From the cell containing the given text, extract its center point as [x, y] coordinate. 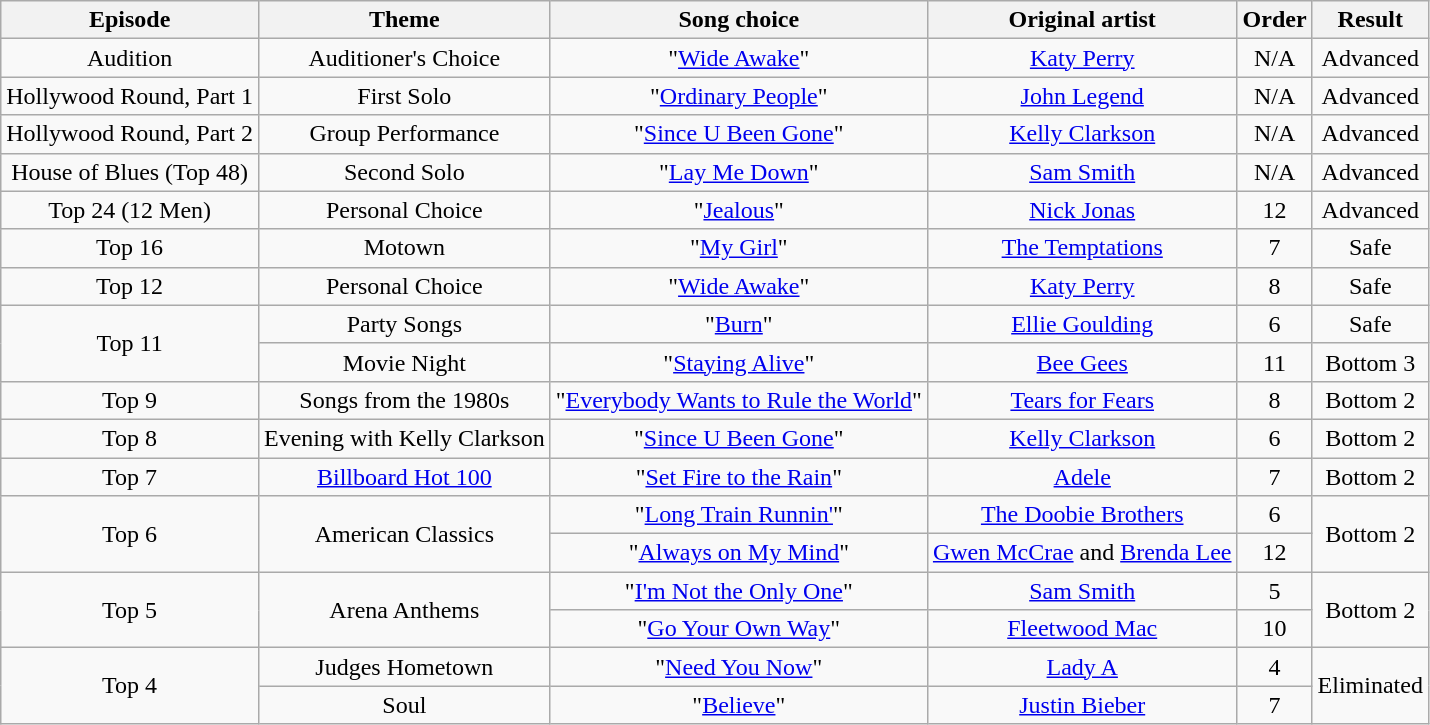
John Legend [1082, 96]
Audition [130, 58]
Auditioner's Choice [404, 58]
Evening with Kelly Clarkson [404, 438]
Hollywood Round, Part 2 [130, 134]
Bottom 3 [1370, 362]
The Temptations [1082, 248]
"Set Fire to the Rain" [738, 477]
"Always on My Mind" [738, 553]
Top 12 [130, 286]
Bee Gees [1082, 362]
10 [1274, 629]
Order [1274, 20]
Arena Anthems [404, 610]
Nick Jonas [1082, 210]
4 [1274, 667]
First Solo [404, 96]
The Doobie Brothers [1082, 515]
Top 6 [130, 534]
"Everybody Wants to Rule the World" [738, 400]
Song choice [738, 20]
Tears for Fears [1082, 400]
"Go Your Own Way" [738, 629]
American Classics [404, 534]
Gwen McCrae and Brenda Lee [1082, 553]
"I'm Not the Only One" [738, 591]
Adele [1082, 477]
Lady A [1082, 667]
Group Performance [404, 134]
Top 11 [130, 343]
Party Songs [404, 324]
Top 9 [130, 400]
"Need You Now" [738, 667]
Top 16 [130, 248]
"My Girl" [738, 248]
Second Solo [404, 172]
Original artist [1082, 20]
Top 7 [130, 477]
"Ordinary People" [738, 96]
Fleetwood Mac [1082, 629]
"Burn" [738, 324]
Soul [404, 705]
11 [1274, 362]
Ellie Goulding [1082, 324]
"Jealous" [738, 210]
Top 8 [130, 438]
Songs from the 1980s [404, 400]
5 [1274, 591]
"Staying Alive" [738, 362]
Episode [130, 20]
Result [1370, 20]
Justin Bieber [1082, 705]
Movie Night [404, 362]
Eliminated [1370, 686]
"Believe" [738, 705]
Top 24 (12 Men) [130, 210]
Top 5 [130, 610]
Theme [404, 20]
House of Blues (Top 48) [130, 172]
Billboard Hot 100 [404, 477]
"Lay Me Down" [738, 172]
Judges Hometown [404, 667]
Top 4 [130, 686]
"Long Train Runnin'" [738, 515]
Hollywood Round, Part 1 [130, 96]
Motown [404, 248]
